Extract the (x, y) coordinate from the center of the cell holding the provided text.  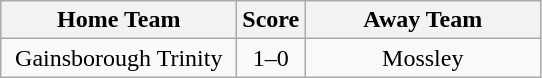
1–0 (271, 58)
Home Team (119, 20)
Score (271, 20)
Gainsborough Trinity (119, 58)
Away Team (423, 20)
Mossley (423, 58)
